For the text-containing cell, return its midpoint in (X, Y) coordinate format. 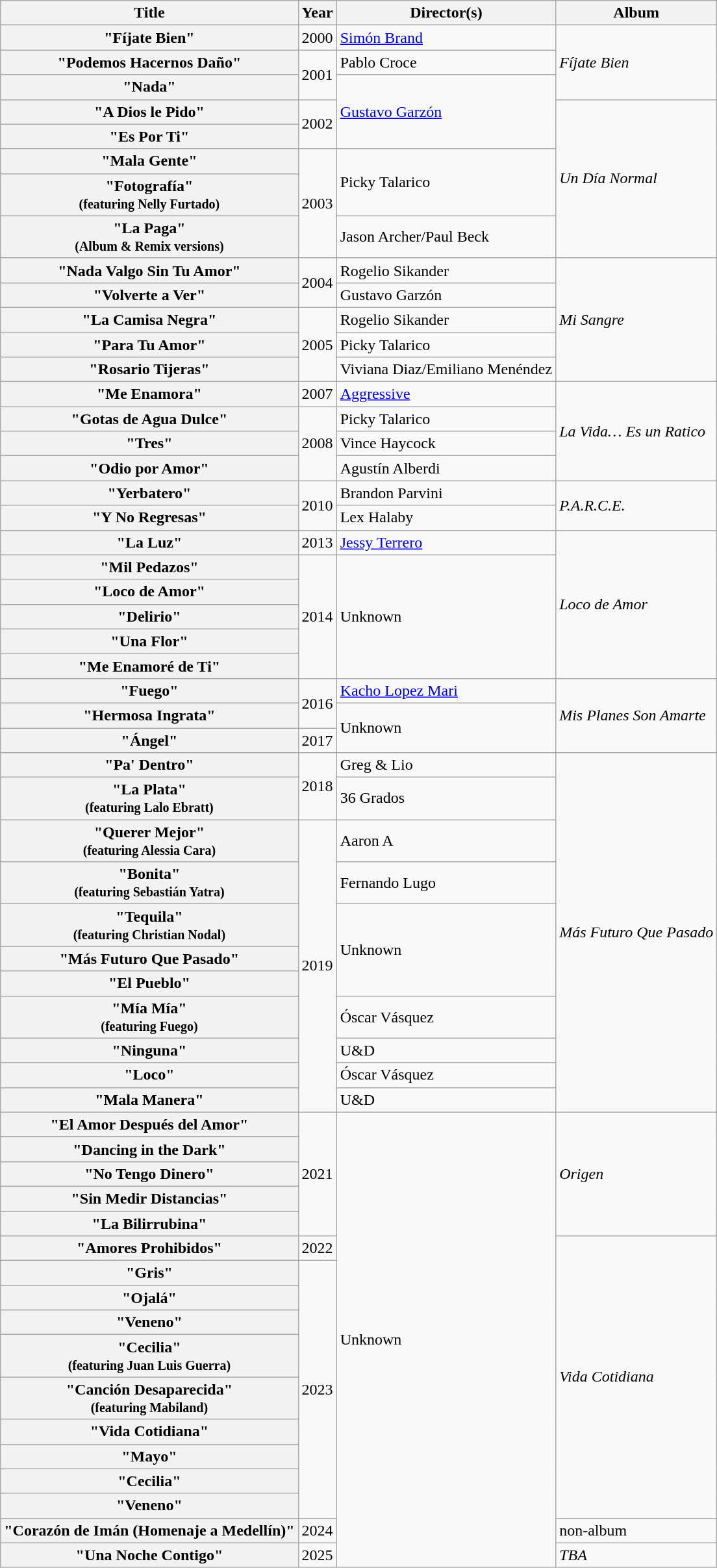
Jason Archer/Paul Beck (446, 236)
"Fíjate Bien" (149, 38)
Mis Planes Son Amarte (636, 715)
"Corazón de Imán (Homenaje a Medellín)" (149, 1530)
"Una Noche Contigo" (149, 1555)
"Loco" (149, 1075)
"Volverte a Ver" (149, 295)
Mi Sangre (636, 320)
"Mala Manera" (149, 1100)
"Me Enamora" (149, 394)
"Hermosa Ingrata" (149, 715)
"El Amor Después del Amor" (149, 1124)
2022 (317, 1248)
"Cecilia" (featuring Juan Luis Guerra) (149, 1356)
"Fuego" (149, 690)
"Más Futuro Que Pasado" (149, 959)
Pablo Croce (446, 62)
"Mil Pedazos" (149, 567)
"Querer Mejor" (featuring Alessia Cara) (149, 841)
36 Grados (446, 799)
2001 (317, 75)
Vince Haycock (446, 444)
2008 (317, 444)
"Loco de Amor" (149, 592)
P.A.R.C.E. (636, 505)
Simón Brand (446, 38)
"Me Enamoré de Ti" (149, 666)
"Amores Prohibidos" (149, 1248)
"Tres" (149, 444)
2010 (317, 505)
Greg & Lio (446, 765)
2016 (317, 703)
"Tequila" (featuring Christian Nodal) (149, 925)
Origen (636, 1174)
Aaron A (446, 841)
"La Bilirrubina" (149, 1223)
"Para Tu Amor" (149, 345)
"A Dios le Pido" (149, 112)
"Bonita" (featuring Sebastián Yatra) (149, 883)
2007 (317, 394)
"Gotas de Agua Dulce" (149, 419)
2023 (317, 1390)
Year (317, 13)
"Gris" (149, 1273)
2018 (317, 786)
Loco de Amor (636, 604)
"Canción Desaparecida" (featuring Mabiland) (149, 1398)
"Sin Medir Distancias" (149, 1198)
"Ninguna" (149, 1050)
"Vida Cotidiana" (149, 1432)
"Pa' Dentro" (149, 765)
"La Plata" (featuring Lalo Ebratt) (149, 799)
2005 (317, 344)
2017 (317, 740)
"Fotografía" (featuring Nelly Furtado) (149, 195)
"Es Por Ti" (149, 136)
Un Día Normal (636, 179)
"Mayo" (149, 1456)
"Nada Valgo Sin Tu Amor" (149, 270)
2014 (317, 616)
Brandon Parvini (446, 493)
"Yerbatero" (149, 493)
Kacho Lopez Mari (446, 690)
2000 (317, 38)
"La Camisa Negra" (149, 320)
2003 (317, 203)
"Nada" (149, 87)
"Cecilia" (149, 1481)
"No Tengo Dinero" (149, 1174)
"Ángel" (149, 740)
Fernando Lugo (446, 883)
"Podemos Hacernos Daño" (149, 62)
La Vida… Es un Ratico (636, 431)
Jessy Terrero (446, 542)
TBA (636, 1555)
2002 (317, 124)
"La Paga" (Album & Remix versions) (149, 236)
Album (636, 13)
2021 (317, 1174)
Lex Halaby (446, 518)
2024 (317, 1530)
non-album (636, 1530)
"Delirio" (149, 616)
"El Pueblo" (149, 983)
Agustín Alberdi (446, 468)
"Mala Gente" (149, 161)
"Dancing in the Dark" (149, 1149)
"Y No Regresas" (149, 518)
Title (149, 13)
"Odio por Amor" (149, 468)
Aggressive (446, 394)
"Ojalá" (149, 1298)
"Rosario Tijeras" (149, 370)
Vida Cotidiana (636, 1377)
Viviana Diaz/Emiliano Menéndez (446, 370)
"La Luz" (149, 542)
"Mía Mía" (featuring Fuego) (149, 1017)
Fíjate Bien (636, 62)
2004 (317, 283)
Director(s) (446, 13)
"Una Flor" (149, 641)
2025 (317, 1555)
2019 (317, 967)
2013 (317, 542)
Más Futuro Que Pasado (636, 933)
